Return the [X, Y] coordinate for the center point of the cell that contains the specified text.  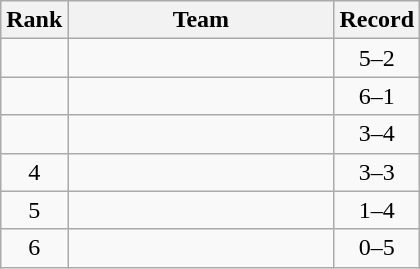
Rank [34, 20]
5–2 [377, 58]
4 [34, 172]
6 [34, 248]
5 [34, 210]
Record [377, 20]
3–3 [377, 172]
0–5 [377, 248]
1–4 [377, 210]
3–4 [377, 134]
6–1 [377, 96]
Team [201, 20]
